Locate the cell with the specified text and output its [x, y] center coordinate. 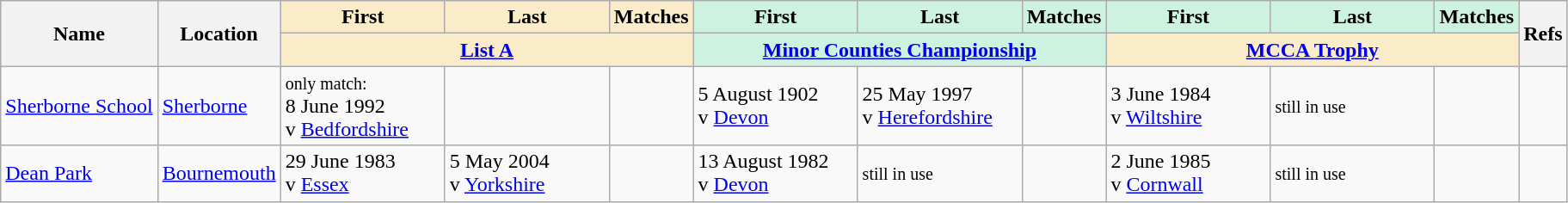
only match:8 June 1992v Bedfordshire [363, 106]
Sherborne School [79, 106]
Dean Park [79, 174]
5 May 2004v Yorkshire [526, 174]
Refs [1543, 34]
Sherborne [218, 106]
Bournemouth [218, 174]
3 June 1984v Wiltshire [1189, 106]
2 June 1985v Cornwall [1189, 174]
List A [487, 50]
MCCA Trophy [1313, 50]
25 May 1997v Herefordshire [939, 106]
Minor Counties Championship [900, 50]
5 August 1902v Devon [776, 106]
29 June 1983v Essex [363, 174]
13 August 1982v Devon [776, 174]
Name [79, 34]
Location [218, 34]
